Output the [x, y] coordinate of the center of the cell containing the given text.  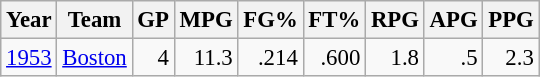
PPG [511, 20]
Year [29, 20]
Team [94, 20]
11.3 [206, 58]
RPG [396, 20]
4 [153, 58]
.600 [334, 58]
GP [153, 20]
1.8 [396, 58]
MPG [206, 20]
2.3 [511, 58]
FT% [334, 20]
.214 [270, 58]
1953 [29, 58]
APG [454, 20]
Boston [94, 58]
FG% [270, 20]
.5 [454, 58]
